Output the [x, y] coordinate of the center of the cell containing the given text.  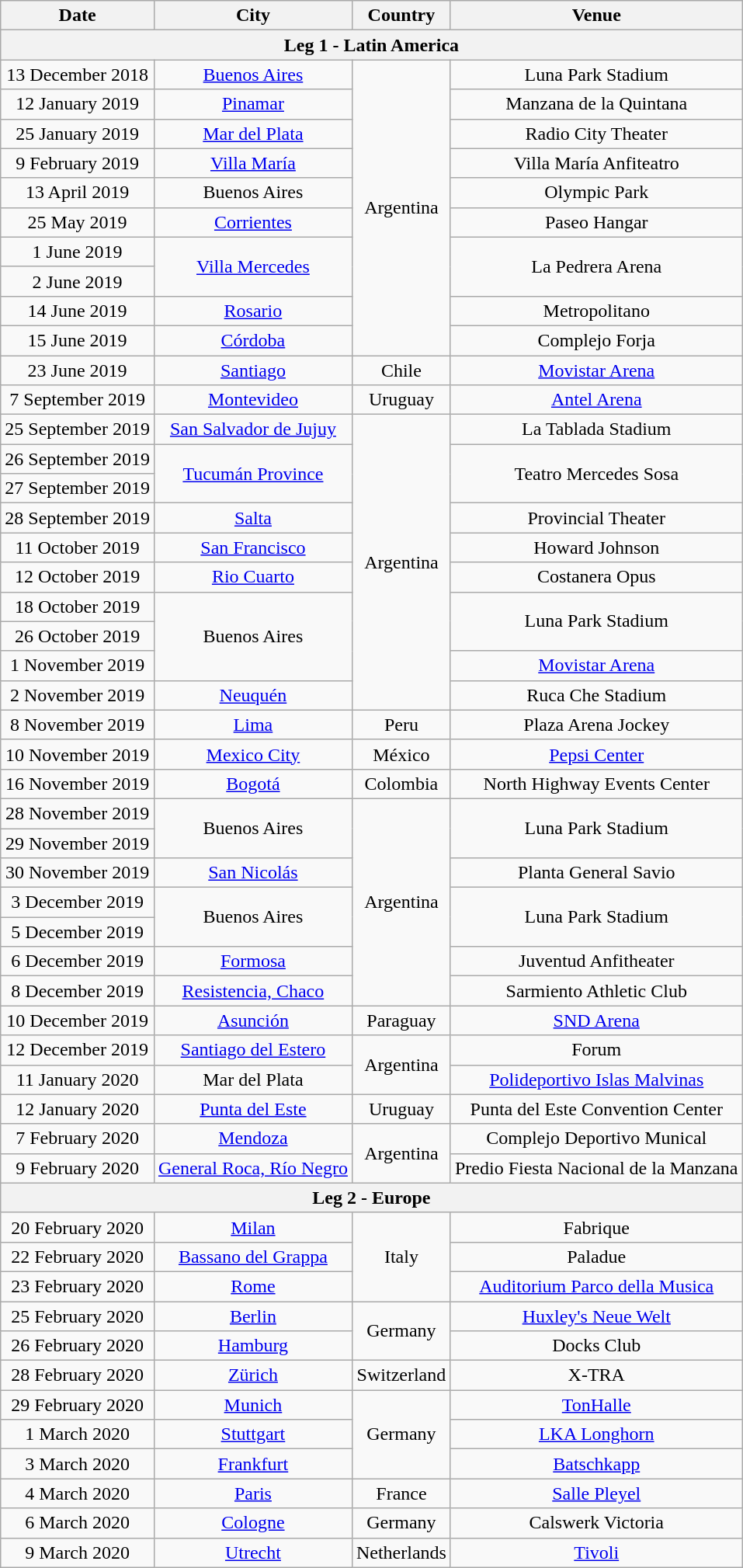
North Highway Events Center [596, 784]
23 February 2020 [78, 1286]
La Tablada Stadium [596, 429]
Asunción [253, 1020]
Rosario [253, 311]
Paseo Hangar [596, 222]
Huxley's Neue Welt [596, 1316]
San Salvador de Jujuy [253, 429]
Lima [253, 725]
9 March 2020 [78, 1552]
Punta del Este [253, 1109]
Teatro Mercedes Sosa [596, 474]
Frankfurt [253, 1464]
Pepsi Center [596, 754]
Villa María [253, 163]
Chile [401, 370]
Pinamar [253, 104]
13 December 2018 [78, 75]
13 April 2019 [78, 193]
México [401, 754]
Bogotá [253, 784]
France [401, 1493]
16 November 2019 [78, 784]
Auditorium Parco della Musica [596, 1286]
Santiago del Estero [253, 1050]
2 November 2019 [78, 695]
Antel Arena [596, 400]
29 February 2020 [78, 1405]
12 December 2019 [78, 1050]
Complejo Forja [596, 340]
9 February 2019 [78, 163]
11 October 2019 [78, 548]
Leg 2 - Europe [371, 1198]
SND Arena [596, 1020]
26 October 2019 [78, 636]
10 November 2019 [78, 754]
29 November 2019 [78, 843]
25 January 2019 [78, 134]
Polideportivo Islas Malvinas [596, 1080]
San Francisco [253, 548]
Hamburg [253, 1346]
Plaza Arena Jockey [596, 725]
Santiago [253, 370]
Docks Club [596, 1346]
Italy [401, 1257]
X-TRA [596, 1375]
12 January 2019 [78, 104]
City [253, 16]
La Pedrera Arena [596, 266]
12 January 2020 [78, 1109]
22 February 2020 [78, 1257]
Córdoba [253, 340]
Bassano del Grappa [253, 1257]
LKA Longhorn [596, 1434]
Formosa [253, 961]
25 February 2020 [78, 1316]
Batschkapp [596, 1464]
8 December 2019 [78, 991]
20 February 2020 [78, 1227]
7 February 2020 [78, 1139]
Sarmiento Athletic Club [596, 991]
6 March 2020 [78, 1523]
Date [78, 16]
General Roca, Río Negro [253, 1168]
Peru [401, 725]
Costanera Opus [596, 577]
Zürich [253, 1375]
Complejo Deportivo Munical [596, 1139]
Fabrique [596, 1227]
Provincial Theater [596, 518]
Neuquén [253, 695]
Colombia [401, 784]
Punta del Este Convention Center [596, 1109]
Juventud Anfitheater [596, 961]
Ruca Che Stadium [596, 695]
Radio City Theater [596, 134]
Utrecht [253, 1552]
25 September 2019 [78, 429]
Berlin [253, 1316]
3 December 2019 [78, 902]
Predio Fiesta Nacional de la Manzana [596, 1168]
10 December 2019 [78, 1020]
26 February 2020 [78, 1346]
Milan [253, 1227]
28 November 2019 [78, 813]
Villa María Anfiteatro [596, 163]
5 December 2019 [78, 932]
Tivoli [596, 1552]
Stuttgart [253, 1434]
Leg 1 - Latin America [371, 45]
Villa Mercedes [253, 266]
27 September 2019 [78, 488]
15 June 2019 [78, 340]
Munich [253, 1405]
Resistencia, Chaco [253, 991]
Corrientes [253, 222]
2 June 2019 [78, 281]
Paladue [596, 1257]
Rio Cuarto [253, 577]
Paris [253, 1493]
1 March 2020 [78, 1434]
14 June 2019 [78, 311]
23 June 2019 [78, 370]
Mendoza [253, 1139]
3 March 2020 [78, 1464]
Montevideo [253, 400]
Tucumán Province [253, 474]
30 November 2019 [78, 873]
Paraguay [401, 1020]
Salta [253, 518]
28 February 2020 [78, 1375]
7 September 2019 [78, 400]
4 March 2020 [78, 1493]
Switzerland [401, 1375]
Country [401, 16]
28 September 2019 [78, 518]
Manzana de la Quintana [596, 104]
Netherlands [401, 1552]
Rome [253, 1286]
18 October 2019 [78, 607]
San Nicolás [253, 873]
6 December 2019 [78, 961]
9 February 2020 [78, 1168]
Forum [596, 1050]
11 January 2020 [78, 1080]
12 October 2019 [78, 577]
26 September 2019 [78, 459]
8 November 2019 [78, 725]
Calswerk Victoria [596, 1523]
Cologne [253, 1523]
Planta General Savio [596, 873]
1 June 2019 [78, 252]
Olympic Park [596, 193]
25 May 2019 [78, 222]
1 November 2019 [78, 666]
Howard Johnson [596, 548]
TonHalle [596, 1405]
Metropolitano [596, 311]
Mexico City [253, 754]
Venue [596, 16]
Salle Pleyel [596, 1493]
